Find where the given text appears and provide that cell's center as [x, y] coordinate. 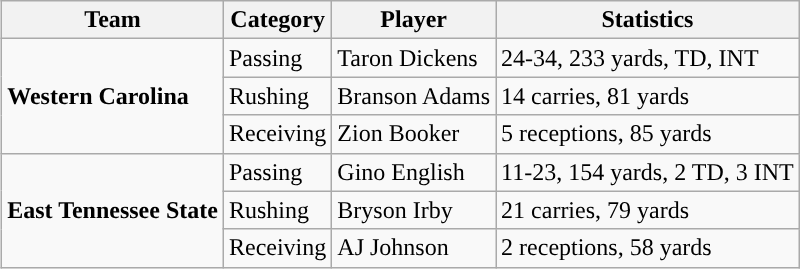
5 receptions, 85 yards [648, 134]
14 carries, 81 yards [648, 96]
24-34, 233 yards, TD, INT [648, 58]
Statistics [648, 20]
East Tennessee State [113, 210]
Branson Adams [414, 96]
Zion Booker [414, 134]
21 carries, 79 yards [648, 210]
2 receptions, 58 yards [648, 248]
Player [414, 20]
AJ Johnson [414, 248]
Gino English [414, 172]
Bryson Irby [414, 210]
Team [113, 20]
11-23, 154 yards, 2 TD, 3 INT [648, 172]
Western Carolina [113, 96]
Taron Dickens [414, 58]
Category [277, 20]
